Extract the (X, Y) coordinate from the center of the cell holding the provided text.  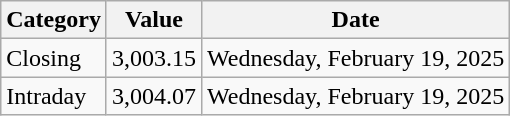
Category (54, 20)
Date (356, 20)
Closing (54, 58)
Intraday (54, 96)
3,004.07 (154, 96)
3,003.15 (154, 58)
Value (154, 20)
